From the cell containing the given text, extract its center point as (X, Y) coordinate. 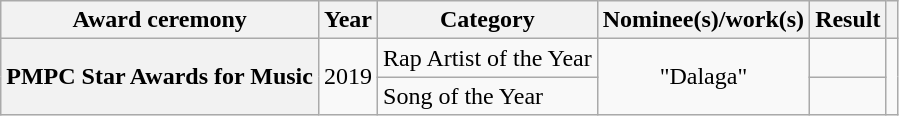
"Dalaga" (703, 77)
Award ceremony (160, 20)
PMPC Star Awards for Music (160, 77)
Rap Artist of the Year (488, 58)
Nominee(s)/work(s) (703, 20)
Year (348, 20)
Category (488, 20)
2019 (348, 77)
Song of the Year (488, 96)
Result (848, 20)
